Return the [x, y] coordinate for the center point of the cell that contains the specified text.  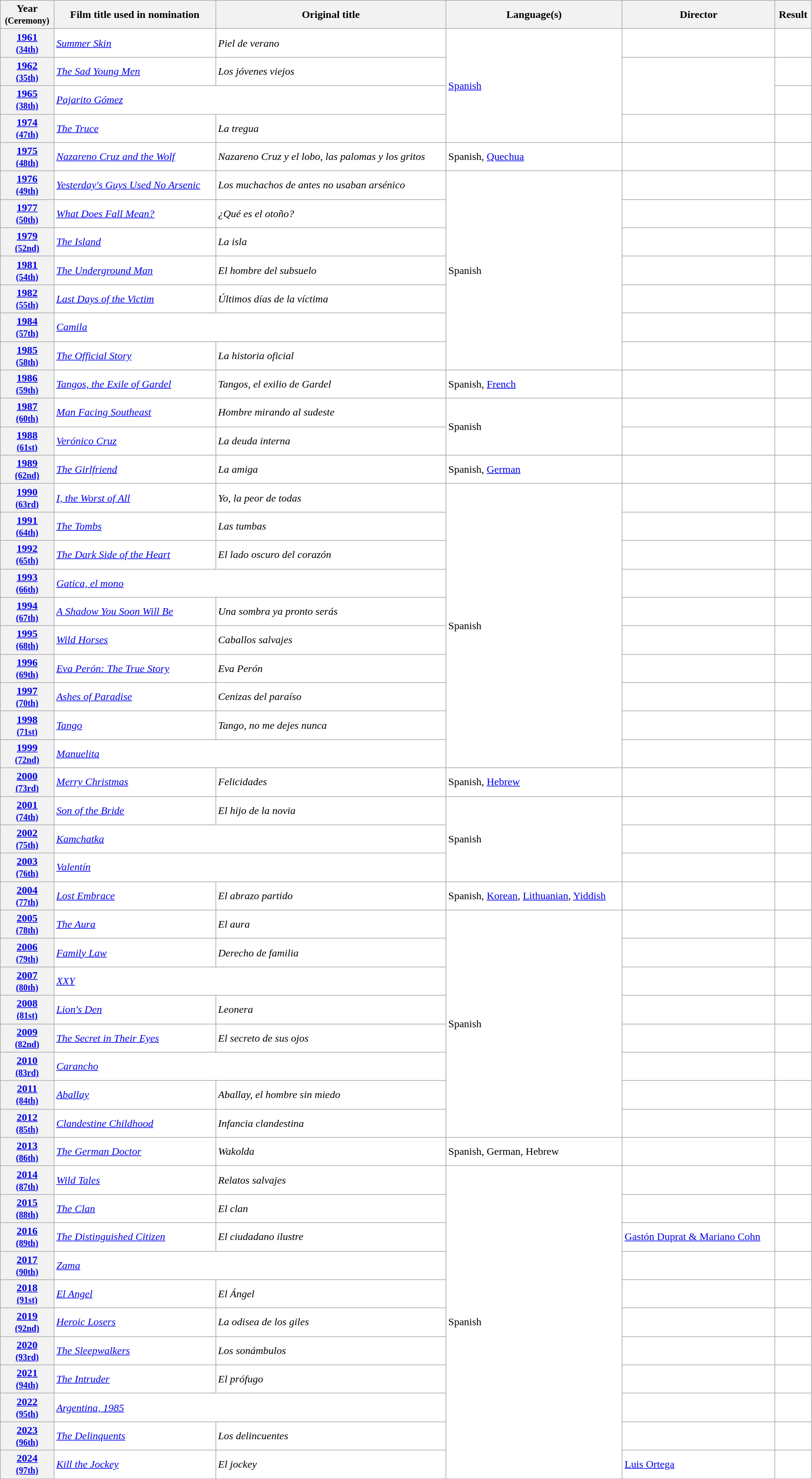
1985(58th) [27, 356]
The Truce [135, 128]
2014(87th) [27, 1180]
2010(83rd) [27, 1066]
La odisea de los giles [331, 1322]
2018(91st) [27, 1294]
1997(70th) [27, 696]
La isla [331, 242]
Argentina, 1985 [250, 1408]
Clandestine Childhood [135, 1123]
El jockey [331, 1465]
2003(76th) [27, 868]
2013(86th) [27, 1152]
Result [793, 15]
Tango [135, 725]
The Clan [135, 1209]
Tangos, el exilio de Gardel [331, 384]
1995(68th) [27, 640]
Derecho de familia [331, 953]
1990(63rd) [27, 498]
The Delinquents [135, 1436]
2001(74th) [27, 810]
The Distinguished Citizen [135, 1237]
The German Doctor [135, 1152]
1991(64th) [27, 526]
Man Facing Southeast [135, 412]
Summer Skin [135, 43]
1974(47th) [27, 128]
Aballay [135, 1095]
1981(54th) [27, 270]
Kamchatka [250, 839]
2004(77th) [27, 896]
Tangos, the Exile of Gardel [135, 384]
The Underground Man [135, 270]
Merry Christmas [135, 782]
Spanish, Quechua [534, 156]
1984(57th) [27, 327]
Zama [250, 1265]
2006(79th) [27, 953]
Leonera [331, 1009]
Last Days of the Victim [135, 299]
1986(59th) [27, 384]
2021(94th) [27, 1379]
Caballos salvajes [331, 640]
La deuda interna [331, 441]
1987(60th) [27, 412]
Kill the Jockey [135, 1465]
El Angel [135, 1294]
Infancia clandestina [331, 1123]
Eva Perón [331, 668]
Language(s) [534, 15]
The Official Story [135, 356]
Film title used in nomination [135, 15]
2007(80th) [27, 981]
Luis Ortega [699, 1465]
Una sombra ya pronto serás [331, 612]
Los muchachos de antes no usaban arsénico [331, 185]
Spanish, German [534, 469]
Manuelita [250, 753]
Las tumbas [331, 526]
2009(82nd) [27, 1038]
Director [699, 15]
Relatos salvajes [331, 1180]
Eva Perón: The True Story [135, 668]
Gatica, el mono [250, 583]
¿Qué es el otoño? [331, 213]
Aballay, el hombre sin miedo [331, 1095]
What Does Fall Mean? [135, 213]
Nazareno Cruz and the Wolf [135, 156]
Los jóvenes viejos [331, 72]
Lion's Den [135, 1009]
The Girlfriend [135, 469]
Verónico Cruz [135, 441]
2017(90th) [27, 1265]
The Tombs [135, 526]
1999(72nd) [27, 753]
El secreto de sus ojos [331, 1038]
The Intruder [135, 1379]
Wild Horses [135, 640]
Valentín [250, 868]
2016(89th) [27, 1237]
Gastón Duprat & Mariano Cohn [699, 1237]
El clan [331, 1209]
2020(93rd) [27, 1351]
The Secret in Their Eyes [135, 1038]
2023(96th) [27, 1436]
1975(48th) [27, 156]
1961(34th) [27, 43]
Heroic Losers [135, 1322]
Yo, la peor de todas [331, 498]
2024(97th) [27, 1465]
Lost Embrace [135, 896]
1979(52nd) [27, 242]
Ashes of Paradise [135, 696]
El abrazo partido [331, 896]
The Sad Young Men [135, 72]
1993(66th) [27, 583]
1989(62nd) [27, 469]
El hijo de la novia [331, 810]
Hombre mirando al sudeste [331, 412]
1992(65th) [27, 555]
El aura [331, 925]
2019(92nd) [27, 1322]
2015(88th) [27, 1209]
1996(69th) [27, 668]
Tango, no me dejes nunca [331, 725]
2002(75th) [27, 839]
Yesterday's Guys Used No Arsenic [135, 185]
2011(84th) [27, 1095]
Wakolda [331, 1152]
El Ángel [331, 1294]
1988(61st) [27, 441]
Original title [331, 15]
The Island [135, 242]
Los sonámbulos [331, 1351]
Spanish, Korean, Lithuanian, Yiddish [534, 896]
Son of the Bride [135, 810]
Piel de verano [331, 43]
2022(95th) [27, 1408]
1965(38th) [27, 100]
2000(73rd) [27, 782]
1962(35th) [27, 72]
La amiga [331, 469]
Cenizas del paraíso [331, 696]
Spanish, Hebrew [534, 782]
1982(55th) [27, 299]
La tregua [331, 128]
1998(71st) [27, 725]
El prófugo [331, 1379]
Pajarito Gómez [250, 100]
1994(67th) [27, 612]
The Aura [135, 925]
Spanish, German, Hebrew [534, 1152]
Los delincuentes [331, 1436]
The Sleepwalkers [135, 1351]
El ciudadano ilustre [331, 1237]
Camila [250, 327]
2005(78th) [27, 925]
Últimos días de la víctima [331, 299]
Nazareno Cruz y el lobo, las palomas y los gritos [331, 156]
1976(49th) [27, 185]
El hombre del subsuelo [331, 270]
Year(Ceremony) [27, 15]
XXY [250, 981]
La historia oficial [331, 356]
Spanish, French [534, 384]
A Shadow You Soon Will Be [135, 612]
The Dark Side of the Heart [135, 555]
2008(81st) [27, 1009]
1977(50th) [27, 213]
Family Law [135, 953]
I, the Worst of All [135, 498]
El lado oscuro del corazón [331, 555]
Wild Tales [135, 1180]
Carancho [250, 1066]
2012(85th) [27, 1123]
Felicidades [331, 782]
